Pinpoint the cell where the given text exists, returning its [x, y] midpoint coordinate. 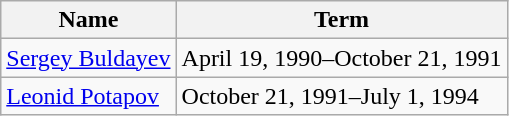
Name [88, 20]
October 21, 1991–July 1, 1994 [342, 96]
April 19, 1990–October 21, 1991 [342, 58]
Leonid Potapov [88, 96]
Sergey Buldayev [88, 58]
Term [342, 20]
